Determine the [x, y] coordinate at the center of the cell enclosing the given text.  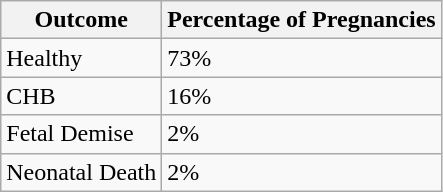
CHB [82, 96]
73% [302, 58]
Outcome [82, 20]
Fetal Demise [82, 134]
16% [302, 96]
Percentage of Pregnancies [302, 20]
Healthy [82, 58]
Neonatal Death [82, 172]
